Pinpoint the cell where the given text exists, returning its (x, y) midpoint coordinate. 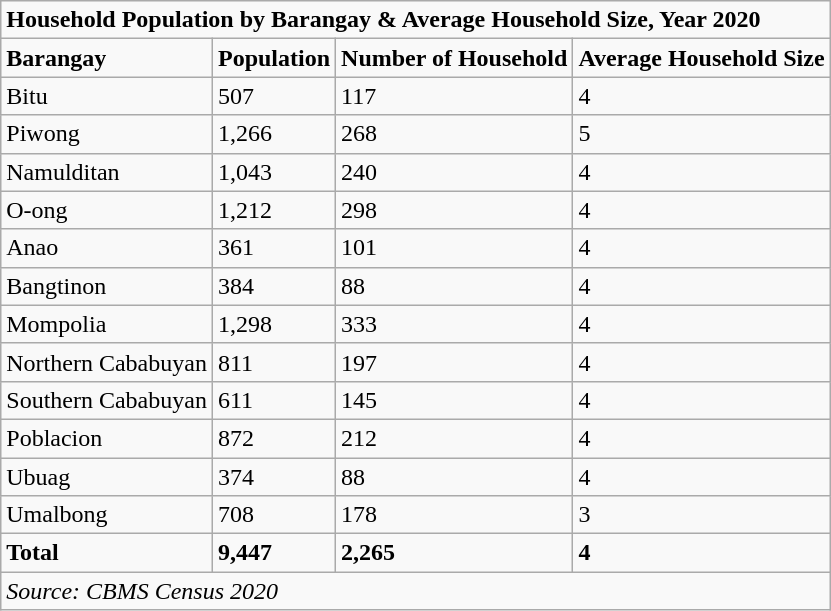
Piwong (107, 134)
374 (274, 477)
Bitu (107, 96)
Barangay (107, 58)
1,298 (274, 324)
361 (274, 248)
Bangtinon (107, 286)
Source: CBMS Census 2020 (416, 591)
101 (454, 248)
2,265 (454, 553)
268 (454, 134)
507 (274, 96)
Population (274, 58)
Average Household Size (702, 58)
Ubuag (107, 477)
384 (274, 286)
811 (274, 362)
Umalbong (107, 515)
145 (454, 400)
Mompolia (107, 324)
3 (702, 515)
1,043 (274, 172)
1,212 (274, 210)
240 (454, 172)
611 (274, 400)
Southern Cababuyan (107, 400)
Household Population by Barangay & Average Household Size, Year 2020 (416, 20)
178 (454, 515)
Poblacion (107, 438)
197 (454, 362)
Namulditan (107, 172)
5 (702, 134)
212 (454, 438)
708 (274, 515)
Number of Household (454, 58)
333 (454, 324)
Northern Cababuyan (107, 362)
Total (107, 553)
872 (274, 438)
O-ong (107, 210)
1,266 (274, 134)
Anao (107, 248)
9,447 (274, 553)
298 (454, 210)
117 (454, 96)
